Return the (x, y) coordinate for the center point of the cell that contains the specified text.  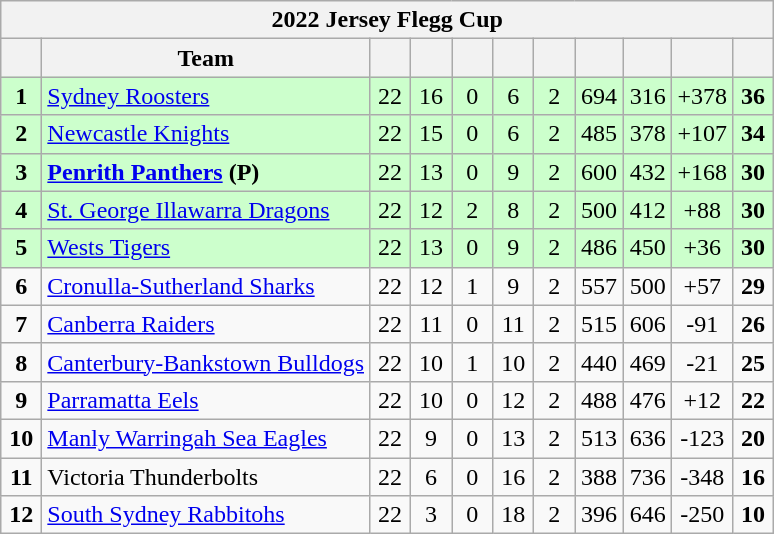
432 (648, 172)
+88 (702, 210)
4 (22, 210)
515 (600, 324)
Parramatta Eels (206, 400)
Newcastle Knights (206, 134)
-123 (702, 438)
Wests Tigers (206, 248)
+57 (702, 286)
316 (648, 96)
-348 (702, 477)
396 (600, 515)
Canberra Raiders (206, 324)
+36 (702, 248)
Victoria Thunderbolts (206, 477)
15 (432, 134)
Canterbury-Bankstown Bulldogs (206, 362)
34 (754, 134)
25 (754, 362)
+378 (702, 96)
Sydney Roosters (206, 96)
388 (600, 477)
606 (648, 324)
18 (514, 515)
694 (600, 96)
-250 (702, 515)
7 (22, 324)
736 (648, 477)
378 (648, 134)
+168 (702, 172)
636 (648, 438)
485 (600, 134)
Cronulla-Sutherland Sharks (206, 286)
20 (754, 438)
+107 (702, 134)
646 (648, 515)
36 (754, 96)
476 (648, 400)
513 (600, 438)
+12 (702, 400)
Team (206, 58)
Manly Warringah Sea Eagles (206, 438)
412 (648, 210)
St. George Illawarra Dragons (206, 210)
600 (600, 172)
488 (600, 400)
5 (22, 248)
Penrith Panthers (P) (206, 172)
-91 (702, 324)
-21 (702, 362)
557 (600, 286)
2022 Jersey Flegg Cup (388, 20)
South Sydney Rabbitohs (206, 515)
26 (754, 324)
486 (600, 248)
450 (648, 248)
440 (600, 362)
469 (648, 362)
29 (754, 286)
